For the text-containing cell, return its midpoint in (x, y) coordinate format. 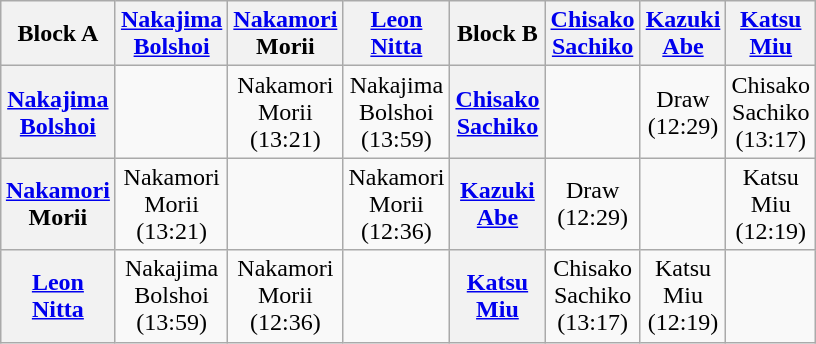
Block A (58, 34)
Block B (498, 34)
